Pinpoint the cell where the given text exists, returning its [x, y] midpoint coordinate. 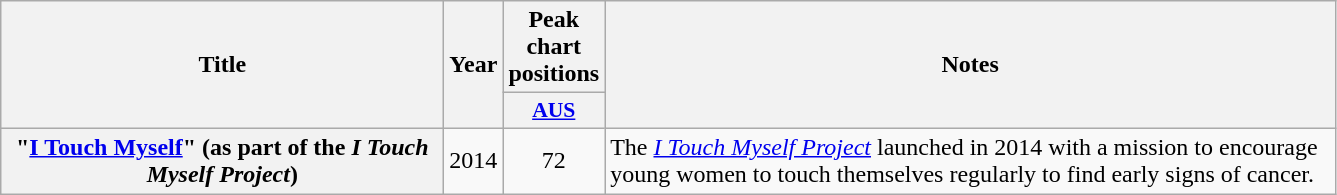
Year [474, 65]
Notes [970, 65]
72 [554, 160]
2014 [474, 160]
Peak chart positions [554, 47]
The I Touch Myself Project launched in 2014 with a mission to encourage young women to touch themselves regularly to find early signs of cancer. [970, 160]
Title [222, 65]
"I Touch Myself" (as part of the I Touch Myself Project) [222, 160]
AUS [554, 111]
